Capture the cell that displays the provided text and extract its (x, y) central coordinate. 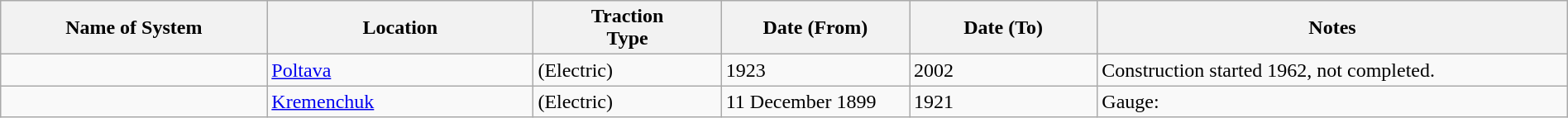
Date (To) (1004, 28)
TractionType (627, 28)
1921 (1004, 101)
11 December 1899 (815, 101)
Gauge: (1332, 101)
Name of System (134, 28)
1923 (815, 70)
Poltava (400, 70)
Construction started 1962, not completed. (1332, 70)
Notes (1332, 28)
Kremenchuk (400, 101)
Date (From) (815, 28)
2002 (1004, 70)
Location (400, 28)
